Detect which cell encompasses the target text, then output its (x, y) center coordinate. 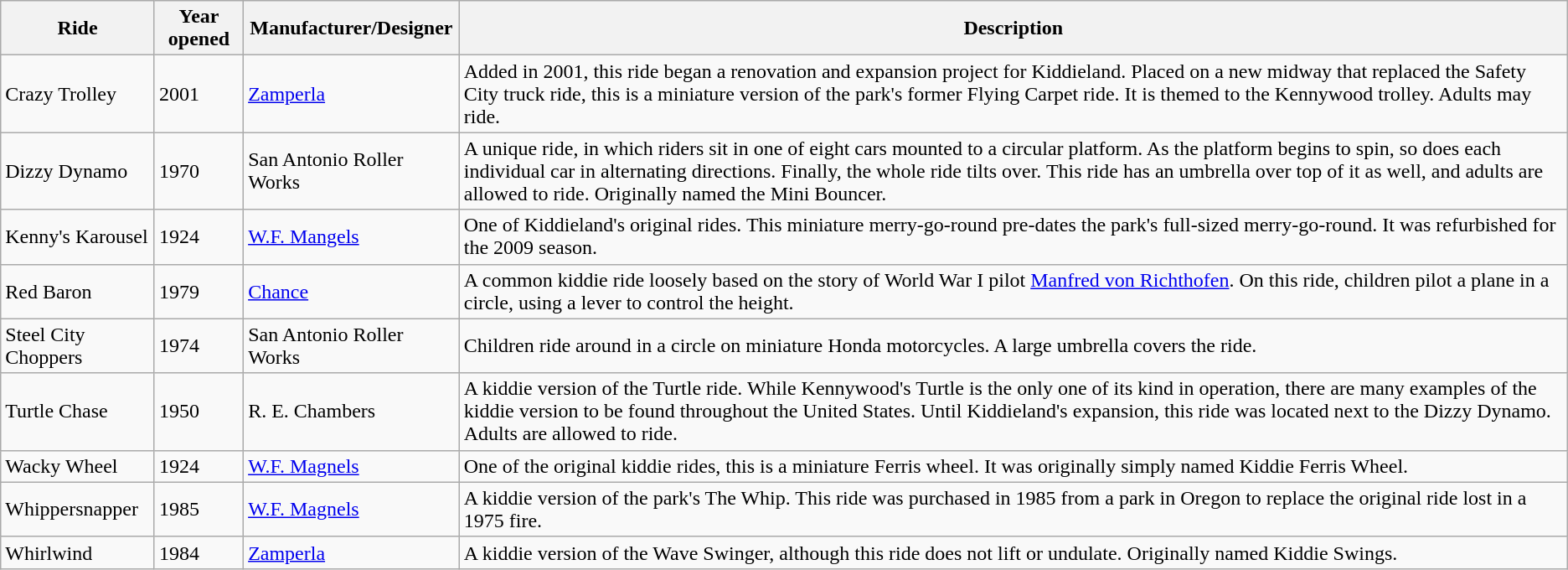
Red Baron (78, 292)
Turtle Chase (78, 412)
Manufacturer/Designer (352, 28)
2001 (199, 94)
Steel City Choppers (78, 345)
R. E. Chambers (352, 412)
1950 (199, 412)
1974 (199, 345)
Children ride around in a circle on miniature Honda motorcycles. A large umbrella covers the ride. (1014, 345)
Description (1014, 28)
One of the original kiddie rides, this is a miniature Ferris wheel. It was originally simply named Kiddie Ferris Wheel. (1014, 466)
1970 (199, 171)
1985 (199, 510)
Year opened (199, 28)
A kiddie version of the Wave Swinger, although this ride does not lift or undulate. Originally named Kiddie Swings. (1014, 552)
Wacky Wheel (78, 466)
A kiddie version of the park's The Whip. This ride was purchased in 1985 from a park in Oregon to replace the original ride lost in a 1975 fire. (1014, 510)
Crazy Trolley (78, 94)
W.F. Mangels (352, 236)
Whippersnapper (78, 510)
Ride (78, 28)
Kenny's Karousel (78, 236)
Dizzy Dynamo (78, 171)
Chance (352, 292)
1979 (199, 292)
Whirlwind (78, 552)
1984 (199, 552)
